Locate the cell with the specified text and output its [X, Y] center coordinate. 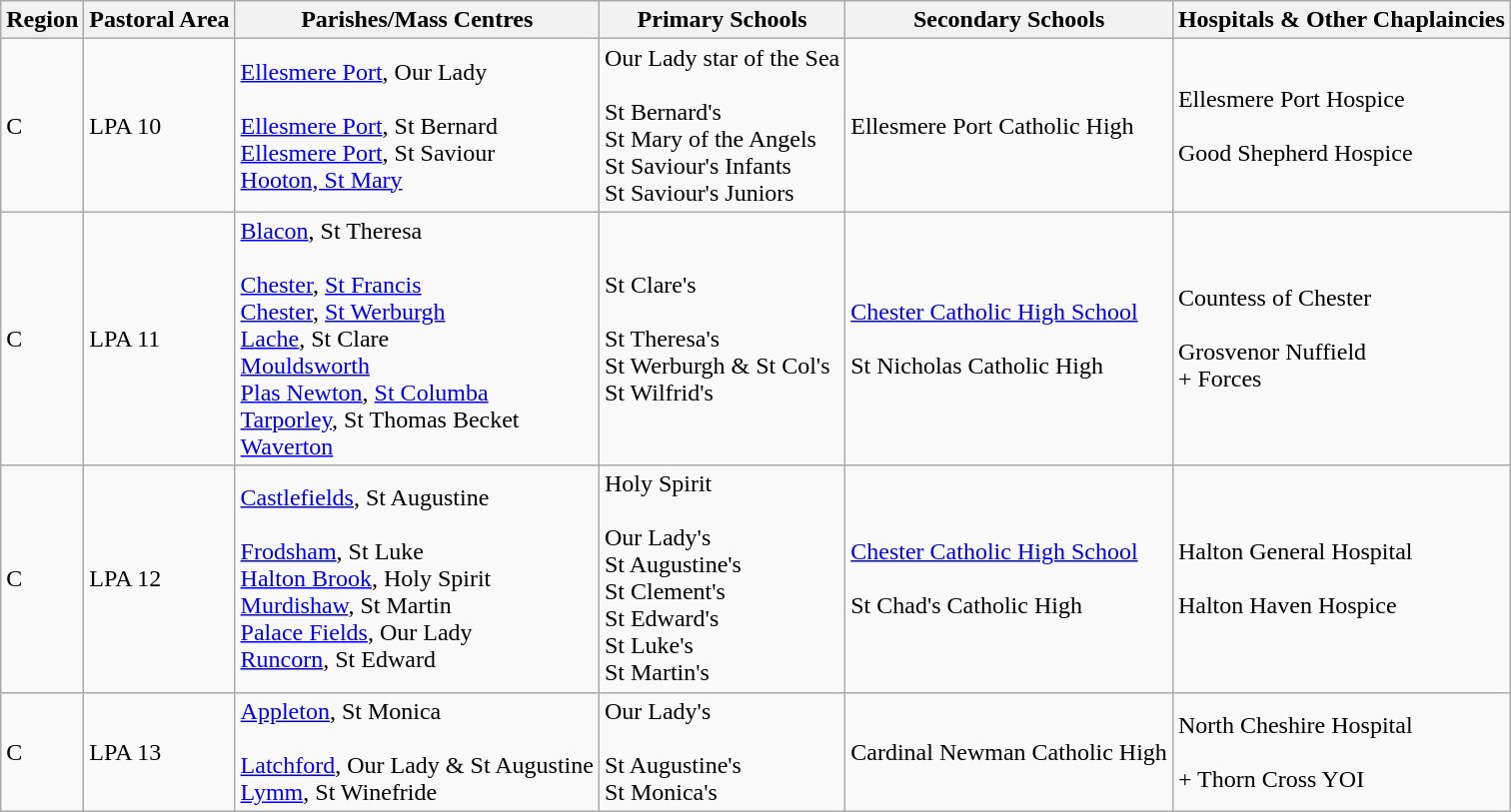
Chester Catholic High School St Nicholas Catholic High [1009, 339]
Secondary Schools [1009, 20]
Countess of Chester Grosvenor Nuffield + Forces [1341, 339]
Appleton, St Monica Latchford, Our Lady & St Augustine Lymm, St Winefride [417, 751]
Hospitals & Other Chaplaincies [1341, 20]
Ellesmere Port Hospice Good Shepherd Hospice [1341, 126]
North Cheshire Hospital + Thorn Cross YOI [1341, 751]
Primary Schools [722, 20]
LPA 10 [160, 126]
Our Lady'sSt Augustine's St Monica's [722, 751]
LPA 11 [160, 339]
Chester Catholic High School St Chad's Catholic High [1009, 579]
Castlefields, St Augustine Frodsham, St Luke Halton Brook, Holy Spirit Murdishaw, St Martin Palace Fields, Our Lady Runcorn, St Edward [417, 579]
St Clare's St Theresa's St Werburgh & St Col's St Wilfrid's [722, 339]
Holy Spirit Our Lady's St Augustine's St Clement's St Edward's St Luke's St Martin's [722, 579]
Region [42, 20]
Blacon, St Theresa Chester, St Francis Chester, St Werburgh Lache, St Clare Mouldsworth Plas Newton, St Columba Tarporley, St Thomas Becket Waverton [417, 339]
Ellesmere Port, Our Lady Ellesmere Port, St Bernard Ellesmere Port, St Saviour Hooton, St Mary [417, 126]
Ellesmere Port Catholic High [1009, 126]
LPA 12 [160, 579]
Halton General Hospital Halton Haven Hospice [1341, 579]
Our Lady star of the Sea St Bernard's St Mary of the Angels St Saviour's Infants St Saviour's Juniors [722, 126]
Parishes/Mass Centres [417, 20]
LPA 13 [160, 751]
Pastoral Area [160, 20]
Cardinal Newman Catholic High [1009, 751]
